Extract the [x, y] coordinate from the center of the cell holding the provided text.  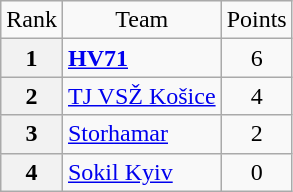
HV71 [142, 58]
Sokil Kyiv [142, 172]
1 [32, 58]
TJ VSŽ Košice [142, 96]
Points [256, 20]
Storhamar [142, 134]
Rank [32, 20]
6 [256, 58]
0 [256, 172]
3 [32, 134]
Team [142, 20]
